From the cell containing the given text, extract its center point as (X, Y) coordinate. 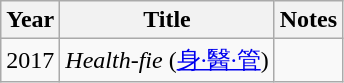
Year (30, 20)
Notes (308, 20)
Title (167, 20)
Health-fie (身·醫·管) (167, 60)
2017 (30, 60)
